Extract the [X, Y] coordinate from the center of the cell holding the provided text.  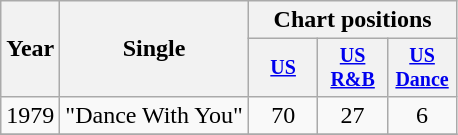
USR&B [352, 68]
Year [30, 49]
1979 [30, 115]
US [282, 68]
70 [282, 115]
Chart positions [352, 20]
"Dance With You" [154, 115]
Single [154, 49]
6 [422, 115]
27 [352, 115]
USDance [422, 68]
